From the cell containing the given text, extract its center point as [x, y] coordinate. 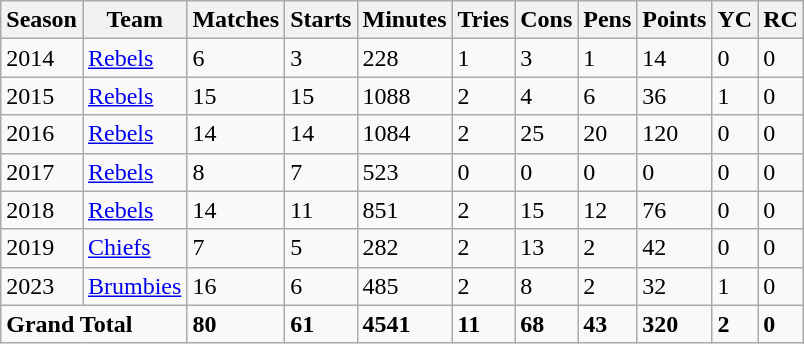
4541 [404, 324]
16 [236, 286]
2017 [42, 172]
68 [546, 324]
Grand Total [94, 324]
42 [674, 248]
1088 [404, 96]
13 [546, 248]
20 [608, 134]
YC [735, 20]
851 [404, 210]
320 [674, 324]
2018 [42, 210]
Season [42, 20]
2015 [42, 96]
Brumbies [134, 286]
2016 [42, 134]
76 [674, 210]
80 [236, 324]
1084 [404, 134]
228 [404, 58]
Minutes [404, 20]
Chiefs [134, 248]
Tries [484, 20]
32 [674, 286]
282 [404, 248]
2014 [42, 58]
Cons [546, 20]
523 [404, 172]
25 [546, 134]
Starts [321, 20]
12 [608, 210]
36 [674, 96]
RC [781, 20]
485 [404, 286]
Matches [236, 20]
4 [546, 96]
Team [134, 20]
Points [674, 20]
2019 [42, 248]
Pens [608, 20]
2023 [42, 286]
61 [321, 324]
5 [321, 248]
120 [674, 134]
43 [608, 324]
